Scan for the cell matching the given text and deliver its (X, Y) coordinate at center. 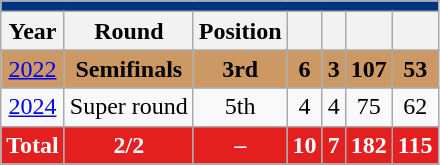
7 (334, 145)
107 (368, 69)
2/2 (128, 145)
53 (415, 69)
3 (334, 69)
Semifinals (128, 69)
182 (368, 145)
Total (33, 145)
10 (304, 145)
62 (415, 107)
75 (368, 107)
Super round (128, 107)
2024 (33, 107)
2022 (33, 69)
Round (128, 31)
115 (415, 145)
Year (33, 31)
Position (240, 31)
3rd (240, 69)
– (240, 145)
5th (240, 107)
6 (304, 69)
